Scan for the cell matching the given text and deliver its [X, Y] coordinate at center. 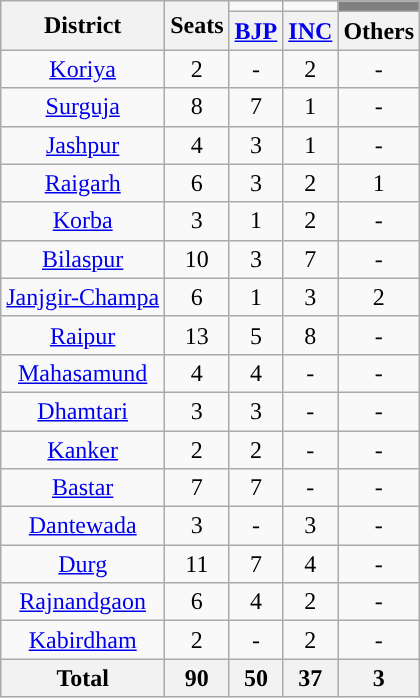
Janjgir-Champa [83, 297]
Seats [197, 26]
Jashpur [83, 145]
Dantewada [83, 526]
Durg [83, 564]
11 [197, 564]
Others [379, 31]
Raigarh [83, 183]
50 [256, 678]
Bastar [83, 488]
Surguja [83, 107]
Dhamtari [83, 411]
90 [197, 678]
37 [310, 678]
Mahasamund [83, 373]
Korba [83, 221]
Bilaspur [83, 259]
Raipur [83, 335]
Rajnandgaon [83, 602]
BJP [256, 31]
Total [83, 678]
Kabirdham [83, 640]
5 [256, 335]
Koriya [83, 69]
13 [197, 335]
District [83, 26]
10 [197, 259]
INC [310, 31]
Kanker [83, 449]
